Return [X, Y] of the center of cell containing provided text 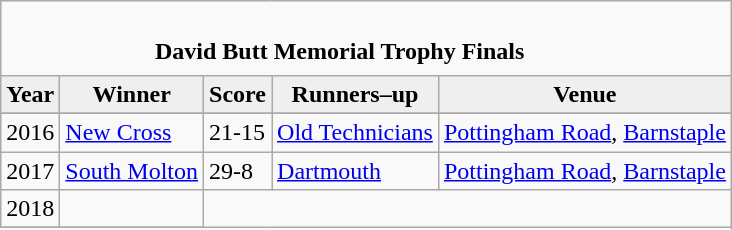
New Cross [132, 132]
Runners–up [356, 94]
Dartmouth [356, 171]
Winner [132, 94]
Year [30, 94]
29-8 [238, 171]
21-15 [238, 132]
Venue [584, 94]
2018 [30, 209]
South Molton [132, 171]
2016 [30, 132]
Score [238, 94]
Old Technicians [356, 132]
2017 [30, 171]
